Search for the cell housing the specified text and yield its [x, y] center coordinate. 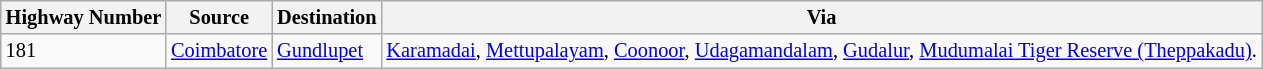
Destination [326, 17]
Karamadai, Mettupalayam, Coonoor, Udagamandalam, Gudalur, Mudumalai Tiger Reserve (Theppakadu). [821, 51]
Gundlupet [326, 51]
Coimbatore [219, 51]
Source [219, 17]
Via [821, 17]
Highway Number [84, 17]
181 [84, 51]
